Identify which cell holds the provided text, then report its (X, Y) central coordinate. 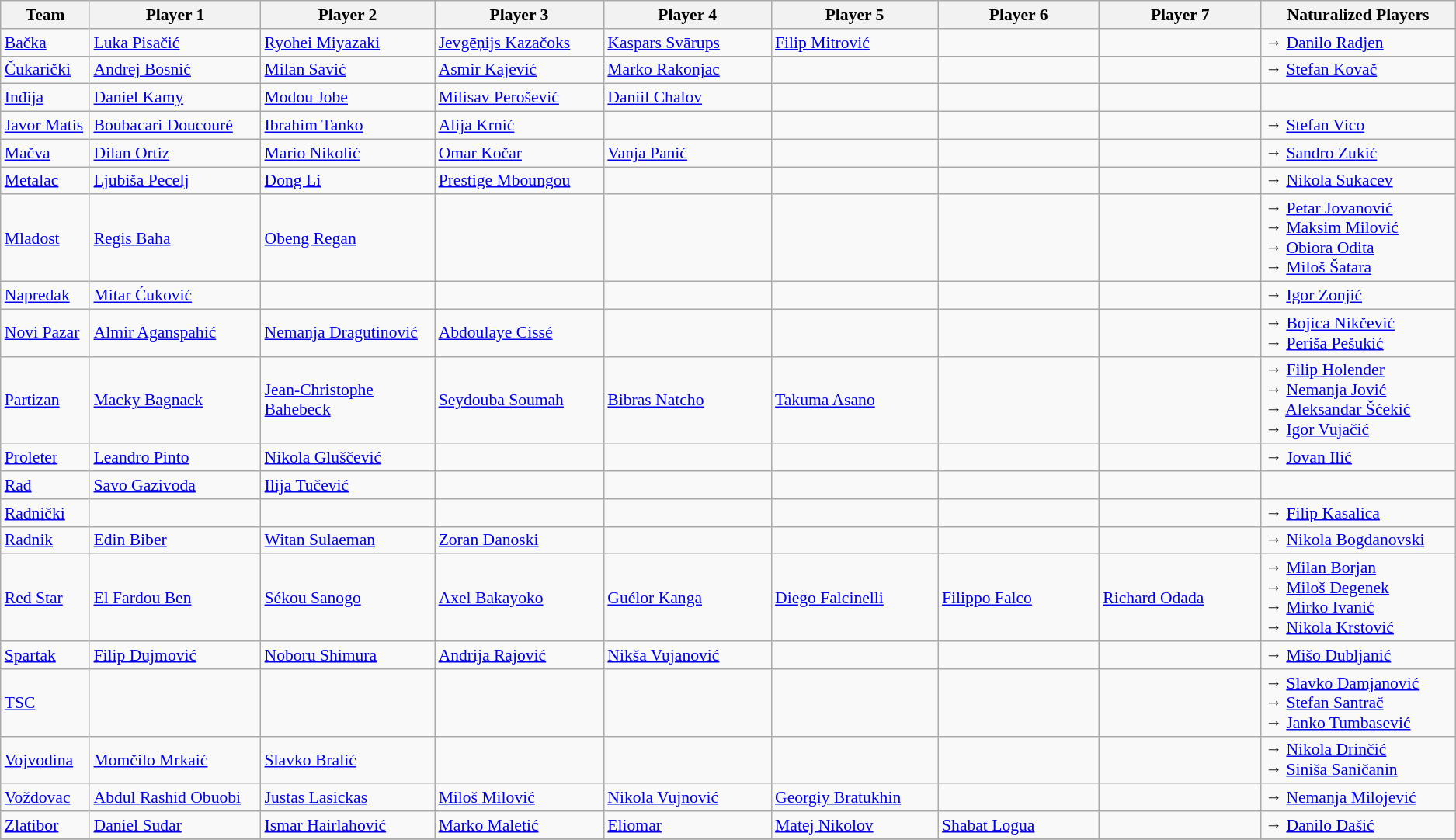
Naturalized Players (1357, 15)
Regis Baha (175, 238)
→ Nikola Sukacev (1357, 181)
Seydouba Soumah (520, 400)
→ Nemanja Milojević (1357, 798)
Metalac (45, 181)
Mitar Ćuković (175, 296)
Filip Dujmović (175, 655)
Matej Nikolov (854, 825)
Inđija (45, 98)
Filippo Falco (1019, 598)
Georgiy Bratukhin (854, 798)
Ryohei Miyazaki (348, 43)
Novi Pazar (45, 332)
Andrej Bosnić (175, 70)
→ Milan Borjan→ Miloš Degenek→ Mirko Ivanić→ Nikola Krstović (1357, 598)
→ Jovan Ilić (1357, 458)
Guélor Kanga (687, 598)
Jean-Christophe Bahebeck (348, 400)
Macky Bagnack (175, 400)
→ Nikola Bogdanovski (1357, 540)
Voždovac (45, 798)
→ Danilo Radjen (1357, 43)
Sékou Sanogo (348, 598)
Miloš Milović (520, 798)
Richard Odada (1180, 598)
Jevgēņijs Kazačoks (520, 43)
Axel Bakayoko (520, 598)
Justas Lasickas (348, 798)
Ljubiša Pecelj (175, 181)
→ Sandro Zukić (1357, 153)
→ Mišo Dubljanić (1357, 655)
Napredak (45, 296)
Daniel Sudar (175, 825)
→ Petar Jovanović→ Maksim Milović→ Obiora Odita→ Miloš Šatara (1357, 238)
Filip Mitrović (854, 43)
Eliomar (687, 825)
Abdoulaye Cissé (520, 332)
Radnik (45, 540)
Noboru Shimura (348, 655)
Javor Matis (45, 126)
Ilija Tučević (348, 485)
Alija Krnić (520, 126)
Almir Aganspahić (175, 332)
Vanja Panić (687, 153)
Rad (45, 485)
Kaspars Svārups (687, 43)
→ Slavko Damjanović→ Stefan Santrač→ Janko Tumbasević (1357, 703)
Modou Jobe (348, 98)
Daniel Kamy (175, 98)
Nikša Vujanović (687, 655)
Marko Rakonjac (687, 70)
Diego Falcinelli (854, 598)
Player 3 (520, 15)
Boubacari Doucouré (175, 126)
Player 2 (348, 15)
Player 4 (687, 15)
Marko Maletić (520, 825)
Luka Pisačić (175, 43)
Momčilo Mrkaić (175, 759)
Obeng Regan (348, 238)
Milan Savić (348, 70)
Zlatibor (45, 825)
Edin Biber (175, 540)
Savo Gazivoda (175, 485)
Bačka (45, 43)
Takuma Asano (854, 400)
Daniil Chalov (687, 98)
→ Stefan Kovač (1357, 70)
Witan Sulaeman (348, 540)
Slavko Bralić (348, 759)
Prestige Mboungou (520, 181)
Abdul Rashid Obuobi (175, 798)
Nikola Vujnović (687, 798)
Leandro Pinto (175, 458)
→ Igor Zonjić (1357, 296)
Nemanja Dragutinović (348, 332)
Milisav Perošević (520, 98)
Mačva (45, 153)
Player 5 (854, 15)
→ Danilo Dašić (1357, 825)
El Fardou Ben (175, 598)
Player 7 (1180, 15)
Red Star (45, 598)
→ Filip Kasalica (1357, 513)
TSC (45, 703)
Nikola Gluščević (348, 458)
→ Bojica Nikčević→ Periša Pešukić (1357, 332)
Team (45, 15)
Mladost (45, 238)
Radnički (45, 513)
Mario Nikolić (348, 153)
Ibrahim Tanko (348, 126)
Proleter (45, 458)
Bibras Natcho (687, 400)
→ Stefan Vico (1357, 126)
Ismar Hairlahović (348, 825)
Player 6 (1019, 15)
Asmir Kajević (520, 70)
Shabat Logua (1019, 825)
Omar Kočar (520, 153)
Andrija Rajović (520, 655)
Partizan (45, 400)
Zoran Danoski (520, 540)
Spartak (45, 655)
Vojvodina (45, 759)
Player 1 (175, 15)
Dilan Ortiz (175, 153)
Dong Li (348, 181)
Čukarički (45, 70)
→ Filip Holender→ Nemanja Jović→ Aleksandar Šćekić→ Igor Vujačić (1357, 400)
→ Nikola Drinčić→ Siniša Saničanin (1357, 759)
